Identify which cell holds the provided text, then report its (X, Y) central coordinate. 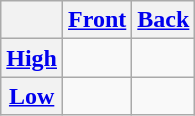
Low (32, 96)
Front (98, 20)
High (32, 58)
Back (164, 20)
